Determine the (X, Y) coordinate at the center of the cell enclosing the given text.  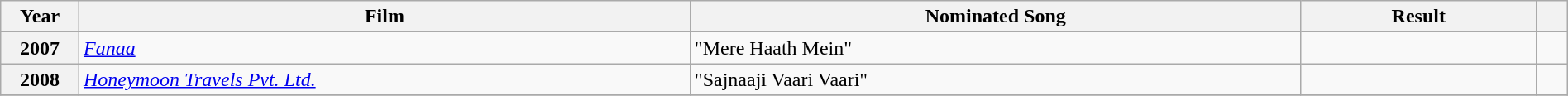
Result (1418, 17)
Year (40, 17)
2008 (40, 79)
Film (384, 17)
2007 (40, 48)
Nominated Song (996, 17)
Honeymoon Travels Pvt. Ltd. (384, 79)
Fanaa (384, 48)
"Sajnaaji Vaari Vaari" (996, 79)
"Mere Haath Mein" (996, 48)
